Search for the cell housing the specified text and yield its (x, y) center coordinate. 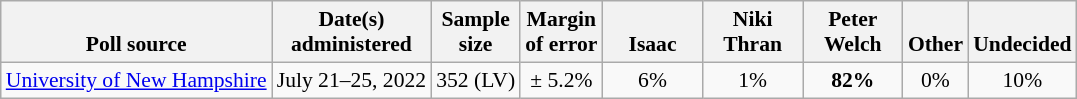
82% (853, 80)
NikiThran (753, 32)
Undecided (1022, 32)
0% (936, 80)
Other (936, 32)
University of New Hampshire (136, 80)
July 21–25, 2022 (352, 80)
6% (652, 80)
10% (1022, 80)
Samplesize (476, 32)
PeterWelch (853, 32)
Poll source (136, 32)
1% (753, 80)
Isaac (652, 32)
352 (LV) (476, 80)
Marginof error (561, 32)
Date(s)administered (352, 32)
± 5.2% (561, 80)
